Output the [X, Y] coordinate of the center of the cell containing the given text.  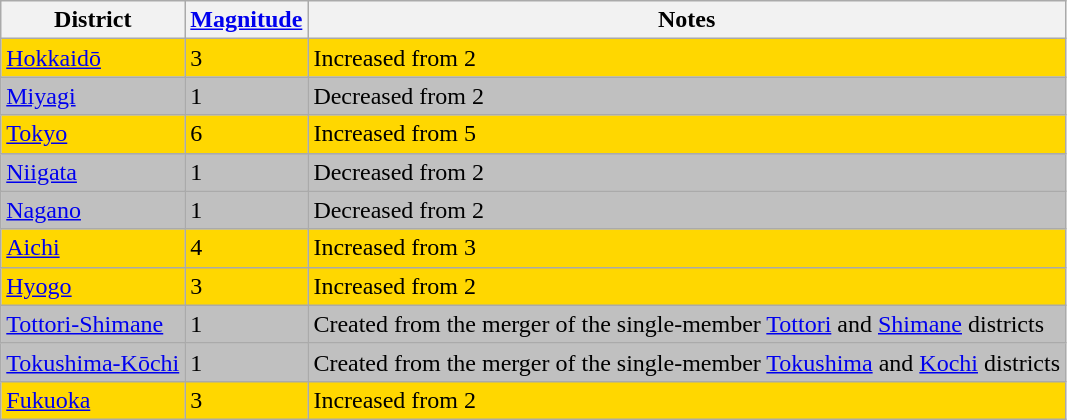
Fukuoka [93, 400]
Increased from 3 [687, 248]
Hokkaidō [93, 58]
Tokushima-Kōchi [93, 362]
Created from the merger of the single-member Tottori and Shimane districts [687, 324]
Tottori-Shimane [93, 324]
4 [246, 248]
Aichi [93, 248]
Niigata [93, 172]
Increased from 5 [687, 134]
Tokyo [93, 134]
Miyagi [93, 96]
Created from the merger of the single-member Tokushima and Kochi districts [687, 362]
Hyogo [93, 286]
Notes [687, 20]
District [93, 20]
Nagano [93, 210]
6 [246, 134]
Magnitude [246, 20]
